Detect which cell encompasses the target text, then output its [x, y] center coordinate. 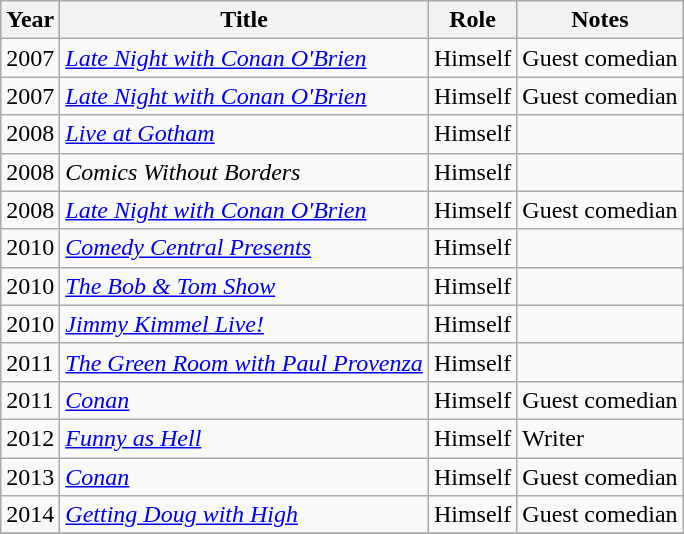
Live at Gotham [244, 134]
Writer [600, 438]
2013 [30, 477]
Title [244, 20]
The Bob & Tom Show [244, 286]
Comedy Central Presents [244, 248]
Year [30, 20]
The Green Room with Paul Provenza [244, 362]
Comics Without Borders [244, 172]
Role [472, 20]
Notes [600, 20]
2012 [30, 438]
Getting Doug with High [244, 515]
Jimmy Kimmel Live! [244, 324]
2014 [30, 515]
Funny as Hell [244, 438]
